Scan for the cell matching the given text and deliver its [x, y] coordinate at center. 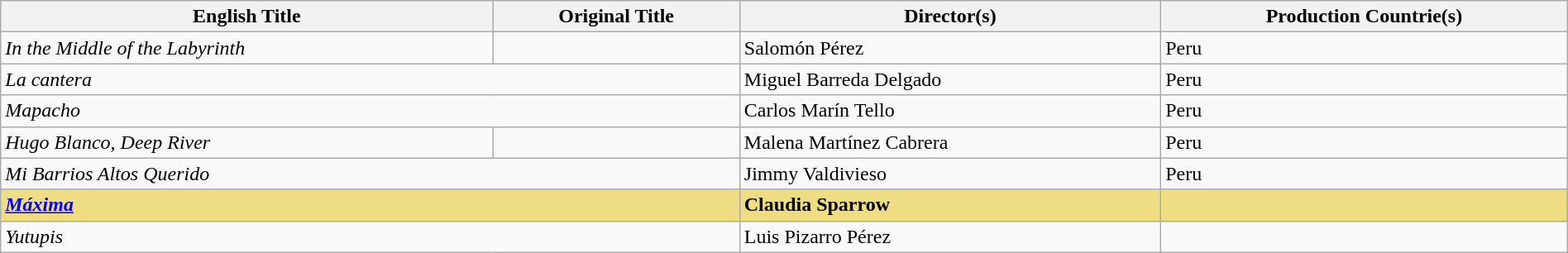
Miguel Barreda Delgado [949, 79]
Director(s) [949, 17]
Mi Barrios Altos Querido [370, 174]
Production Countrie(s) [1365, 17]
Jimmy Valdivieso [949, 174]
Salomón Pérez [949, 48]
Mapacho [370, 111]
In the Middle of the Labyrinth [246, 48]
La cantera [370, 79]
English Title [246, 17]
Yutupis [370, 236]
Malena Martínez Cabrera [949, 142]
Máxima [370, 205]
Carlos Marín Tello [949, 111]
Claudia Sparrow [949, 205]
Hugo Blanco, Deep River [246, 142]
Luis Pizarro Pérez [949, 236]
Original Title [616, 17]
